For the text-containing cell, return its midpoint in [X, Y] coordinate format. 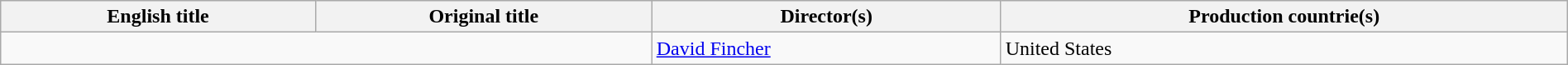
Director(s) [826, 17]
Production countrie(s) [1284, 17]
United States [1284, 48]
David Fincher [826, 48]
English title [159, 17]
Original title [483, 17]
